Identify which cell holds the provided text, then report its (X, Y) central coordinate. 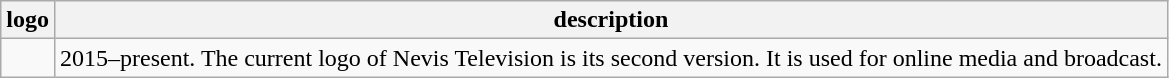
description (610, 20)
logo (28, 20)
2015–present. The current logo of Nevis Television is its second version. It is used for online media and broadcast. (610, 58)
